Scan for the cell matching the given text and deliver its [x, y] coordinate at center. 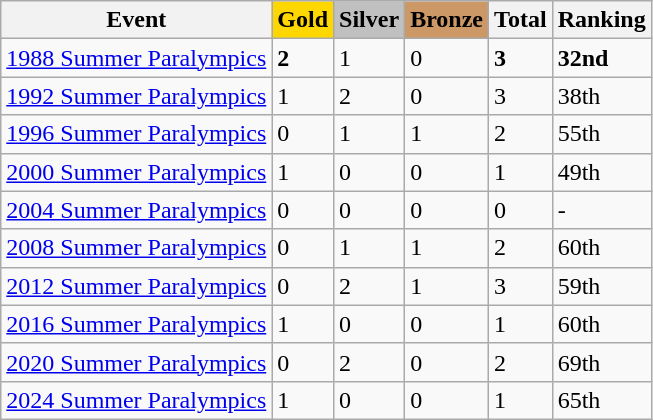
- [602, 210]
Total [521, 20]
2024 Summer Paralympics [136, 400]
55th [602, 134]
1996 Summer Paralympics [136, 134]
38th [602, 96]
2016 Summer Paralympics [136, 324]
2008 Summer Paralympics [136, 248]
2004 Summer Paralympics [136, 210]
Ranking [602, 20]
49th [602, 172]
2012 Summer Paralympics [136, 286]
69th [602, 362]
Gold [303, 20]
2020 Summer Paralympics [136, 362]
59th [602, 286]
1992 Summer Paralympics [136, 96]
1988 Summer Paralympics [136, 58]
32nd [602, 58]
Silver [370, 20]
65th [602, 400]
Event [136, 20]
2000 Summer Paralympics [136, 172]
Bronze [447, 20]
